From the cell containing the given text, extract its center point as (X, Y) coordinate. 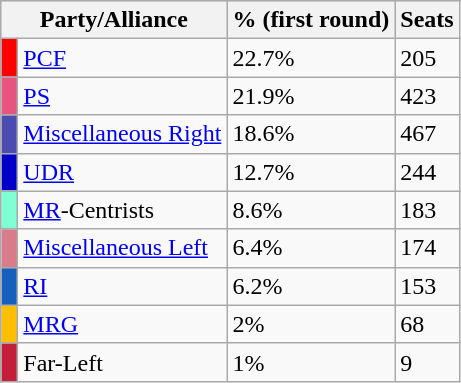
174 (427, 248)
MR-Centrists (122, 210)
2% (311, 324)
12.7% (311, 172)
PS (122, 96)
RI (122, 286)
6.2% (311, 286)
6.4% (311, 248)
% (first round) (311, 20)
153 (427, 286)
9 (427, 362)
1% (311, 362)
68 (427, 324)
Miscellaneous Left (122, 248)
423 (427, 96)
18.6% (311, 134)
21.9% (311, 96)
MRG (122, 324)
PCF (122, 58)
Party/Alliance (114, 20)
8.6% (311, 210)
183 (427, 210)
UDR (122, 172)
244 (427, 172)
205 (427, 58)
22.7% (311, 58)
Miscellaneous Right (122, 134)
Far-Left (122, 362)
Seats (427, 20)
467 (427, 134)
